Capture the cell that displays the provided text and extract its [X, Y] central coordinate. 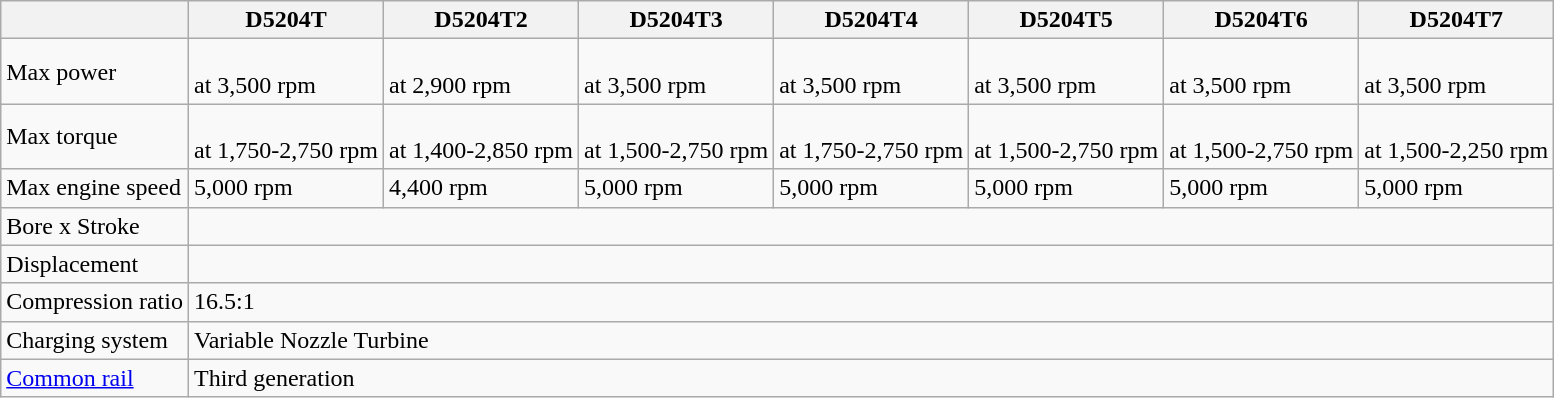
Max power [95, 72]
Bore x Stroke [95, 226]
D5204T6 [1262, 20]
D5204T [286, 20]
Variable Nozzle Turbine [870, 340]
at 1,500-2,250 rpm [1456, 136]
D5204T4 [872, 20]
Common rail [95, 378]
at 1,400-2,850 rpm [482, 136]
D5204T2 [482, 20]
D5204T3 [676, 20]
Third generation [870, 378]
Compression ratio [95, 302]
D5204T7 [1456, 20]
4,400 rpm [482, 188]
Displacement [95, 264]
16.5:1 [870, 302]
D5204T5 [1066, 20]
Max torque [95, 136]
at 2,900 rpm [482, 72]
Charging system [95, 340]
Max engine speed [95, 188]
